Identify which cell holds the provided text, then report its (x, y) central coordinate. 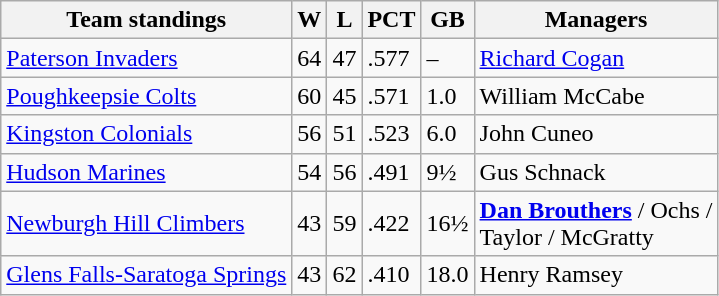
Richard Cogan (596, 58)
.491 (392, 172)
Paterson Invaders (146, 58)
Team standings (146, 20)
Newburgh Hill Climbers (146, 224)
.422 (392, 224)
51 (344, 134)
18.0 (448, 275)
Dan Brouthers / Ochs / Taylor / McGratty (596, 224)
45 (344, 96)
GB (448, 20)
1.0 (448, 96)
John Cuneo (596, 134)
47 (344, 58)
64 (310, 58)
Kingston Colonials (146, 134)
Hudson Marines (146, 172)
.571 (392, 96)
.410 (392, 275)
Managers (596, 20)
6.0 (448, 134)
Gus Schnack (596, 172)
PCT (392, 20)
W (310, 20)
Henry Ramsey (596, 275)
9½ (448, 172)
.523 (392, 134)
.577 (392, 58)
54 (310, 172)
62 (344, 275)
L (344, 20)
Glens Falls-Saratoga Springs (146, 275)
16½ (448, 224)
59 (344, 224)
– (448, 58)
William McCabe (596, 96)
60 (310, 96)
Poughkeepsie Colts (146, 96)
